Return the [X, Y] coordinate for the center point of the cell that contains the specified text.  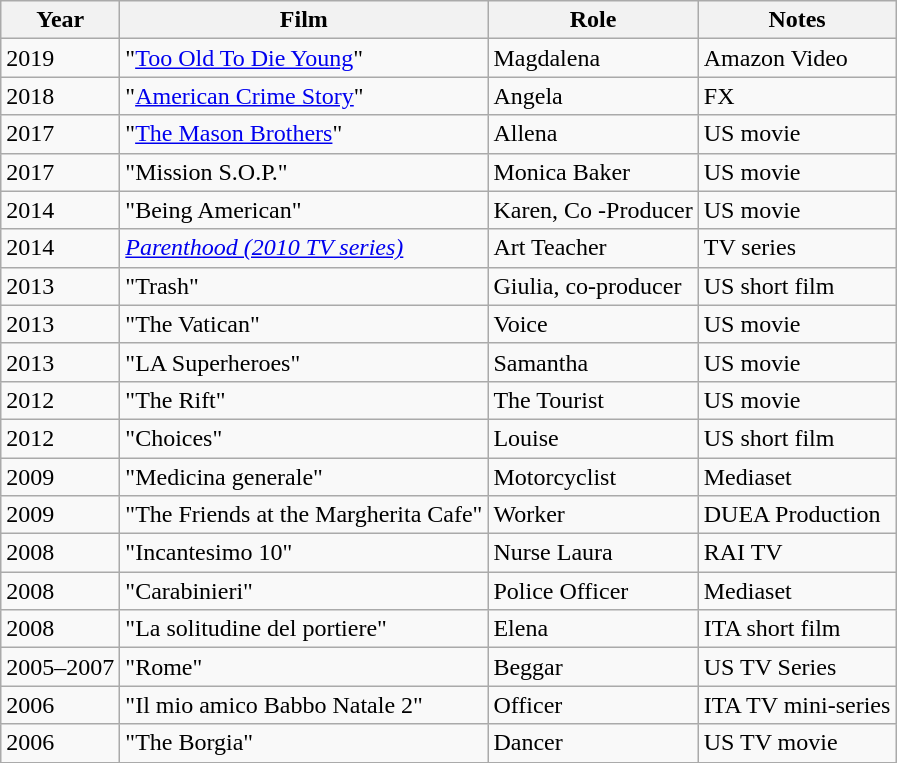
Louise [593, 438]
Giulia, co-producer [593, 286]
"Carabinieri" [304, 591]
"Medicina generale" [304, 477]
2005–2007 [60, 667]
Nurse Laura [593, 553]
Notes [797, 20]
Worker [593, 515]
Role [593, 20]
DUEA Production [797, 515]
Angela [593, 96]
Motorcyclist [593, 477]
Monica Baker [593, 172]
TV series [797, 248]
"Choices" [304, 438]
"Too Old To Die Young" [304, 58]
Parenthood (2010 TV series) [304, 248]
Amazon Video [797, 58]
"Il mio amico Babbo Natale 2" [304, 705]
Art Teacher [593, 248]
2018 [60, 96]
Magdalena [593, 58]
"Rome" [304, 667]
Beggar [593, 667]
ITA short film [797, 629]
US TV Series [797, 667]
"The Mason Brothers" [304, 134]
Allena [593, 134]
Film [304, 20]
Samantha [593, 362]
"LA Superheroes" [304, 362]
Karen, Co -Producer [593, 210]
Dancer [593, 743]
"The Friends at the Margherita Cafe" [304, 515]
"Trash" [304, 286]
"American Crime Story" [304, 96]
RAI TV [797, 553]
Police Officer [593, 591]
US TV movie [797, 743]
Elena [593, 629]
"La solitudine del portiere" [304, 629]
"The Rift" [304, 400]
Officer [593, 705]
Voice [593, 324]
2019 [60, 58]
The Tourist [593, 400]
Year [60, 20]
"Being American" [304, 210]
ITA TV mini-series [797, 705]
"Incantesimo 10" [304, 553]
"Mission S.O.P." [304, 172]
"The Borgia" [304, 743]
FX [797, 96]
"The Vatican" [304, 324]
